Locate the cell with the specified text and output its [x, y] center coordinate. 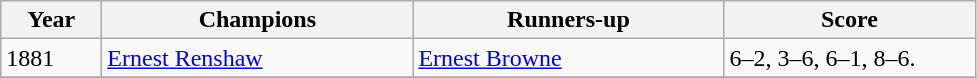
Champions [258, 20]
1881 [52, 58]
6–2, 3–6, 6–1, 8–6. [850, 58]
Score [850, 20]
Ernest Renshaw [258, 58]
Ernest Browne [568, 58]
Runners-up [568, 20]
Year [52, 20]
